Detect which cell encompasses the target text, then output its (x, y) center coordinate. 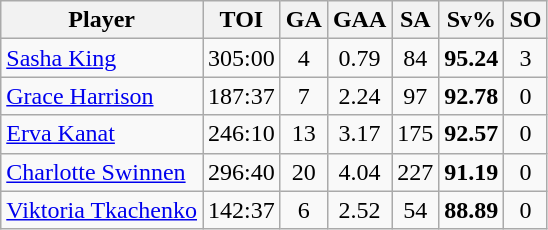
SO (526, 20)
2.24 (359, 96)
Viktoria Tkachenko (102, 210)
Erva Kanat (102, 134)
92.78 (472, 96)
Sv% (472, 20)
95.24 (472, 58)
7 (304, 96)
91.19 (472, 172)
97 (416, 96)
175 (416, 134)
2.52 (359, 210)
20 (304, 172)
Player (102, 20)
Sasha King (102, 58)
142:37 (242, 210)
6 (304, 210)
3 (526, 58)
4 (304, 58)
SA (416, 20)
84 (416, 58)
TOI (242, 20)
13 (304, 134)
227 (416, 172)
GA (304, 20)
Grace Harrison (102, 96)
305:00 (242, 58)
GAA (359, 20)
4.04 (359, 172)
0.79 (359, 58)
Charlotte Swinnen (102, 172)
187:37 (242, 96)
88.89 (472, 210)
296:40 (242, 172)
3.17 (359, 134)
54 (416, 210)
246:10 (242, 134)
92.57 (472, 134)
